Detect which cell encompasses the target text, then output its (X, Y) center coordinate. 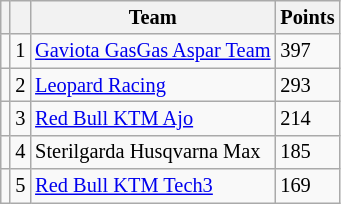
397 (307, 51)
5 (20, 186)
Points (307, 17)
3 (20, 118)
2 (20, 85)
Leopard Racing (152, 85)
Team (152, 17)
Gaviota GasGas Aspar Team (152, 51)
214 (307, 118)
293 (307, 85)
185 (307, 152)
1 (20, 51)
Red Bull KTM Tech3 (152, 186)
Red Bull KTM Ajo (152, 118)
Sterilgarda Husqvarna Max (152, 152)
4 (20, 152)
169 (307, 186)
